Capture the cell that displays the provided text and extract its [x, y] central coordinate. 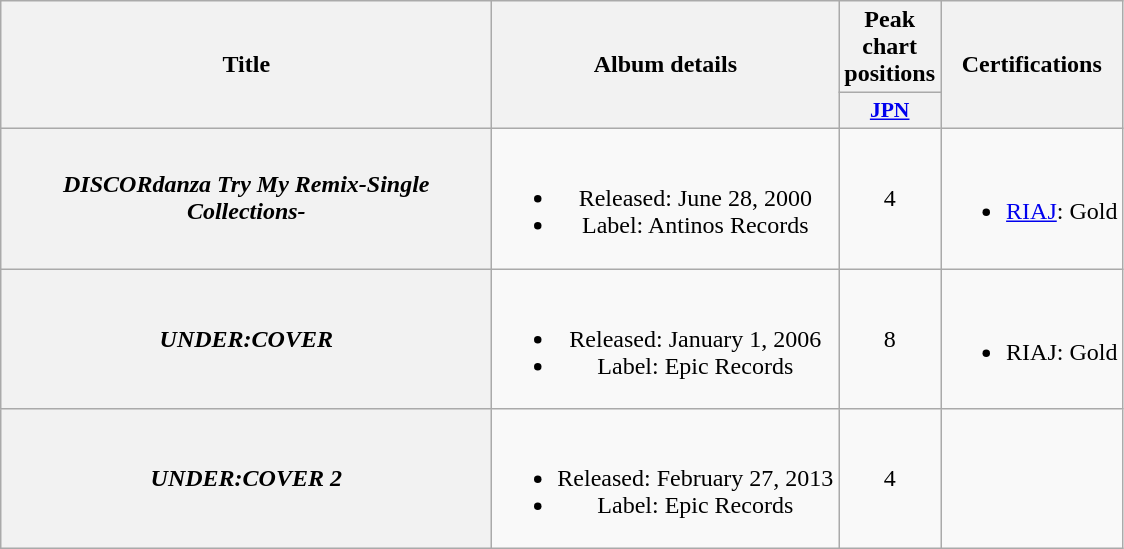
Album details [666, 65]
Released: June 28, 2000Label: Antinos Records [666, 198]
8 [890, 338]
JPN [890, 111]
Certifications [1032, 65]
DISCORdanza Try My Remix-Single Collections- [246, 198]
UNDER:COVER [246, 338]
UNDER:COVER 2 [246, 479]
Peak chart positions [890, 47]
Title [246, 65]
Released: January 1, 2006Label: Epic Records [666, 338]
Released: February 27, 2013Label: Epic Records [666, 479]
